Return [x, y] of the center of cell containing provided text 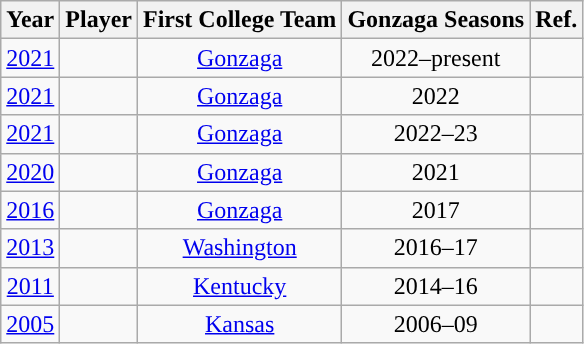
Washington [240, 248]
2013 [30, 248]
Kentucky [240, 286]
Ref. [556, 20]
2022–present [436, 58]
2011 [30, 286]
2017 [436, 210]
2016 [30, 210]
Kansas [240, 324]
Year [30, 20]
Gonzaga Seasons [436, 20]
2005 [30, 324]
2016–17 [436, 248]
First College Team [240, 20]
2022 [436, 96]
2022–23 [436, 134]
2020 [30, 172]
2006–09 [436, 324]
2014–16 [436, 286]
Player [99, 20]
